Output the [x, y] coordinate of the center of the cell containing the given text.  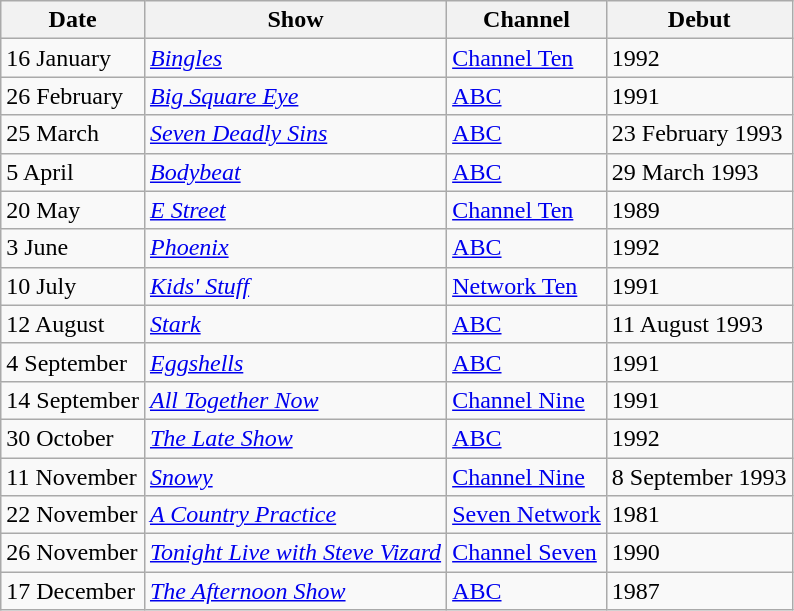
Debut [699, 20]
Bodybeat [295, 172]
26 November [73, 553]
Network Ten [527, 286]
All Together Now [295, 400]
30 October [73, 438]
Channel Seven [527, 553]
10 July [73, 286]
The Late Show [295, 438]
The Afternoon Show [295, 591]
23 February 1993 [699, 134]
Bingles [295, 58]
14 September [73, 400]
Big Square Eye [295, 96]
11 November [73, 477]
17 December [73, 591]
Eggshells [295, 362]
22 November [73, 515]
1990 [699, 553]
1987 [699, 591]
Kids' Stuff [295, 286]
8 September 1993 [699, 477]
Tonight Live with Steve Vizard [295, 553]
3 June [73, 248]
Show [295, 20]
A Country Practice [295, 515]
Channel [527, 20]
Phoenix [295, 248]
25 March [73, 134]
11 August 1993 [699, 324]
Seven Deadly Sins [295, 134]
E Street [295, 210]
26 February [73, 96]
5 April [73, 172]
16 January [73, 58]
12 August [73, 324]
Date [73, 20]
1981 [699, 515]
Snowy [295, 477]
20 May [73, 210]
29 March 1993 [699, 172]
1989 [699, 210]
Stark [295, 324]
Seven Network [527, 515]
4 September [73, 362]
